Output the [x, y] coordinate of the center of the cell containing the given text.  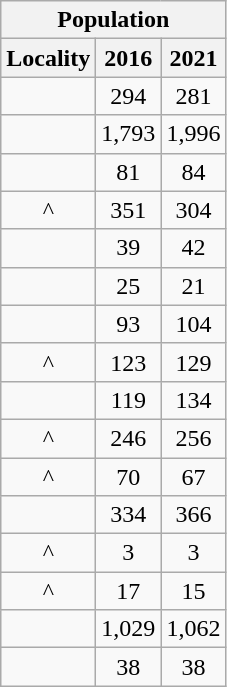
1,029 [128, 629]
129 [194, 362]
70 [128, 477]
351 [128, 210]
2016 [128, 58]
123 [128, 362]
2021 [194, 58]
84 [194, 172]
256 [194, 438]
294 [128, 96]
281 [194, 96]
134 [194, 400]
1,062 [194, 629]
39 [128, 248]
246 [128, 438]
304 [194, 210]
334 [128, 515]
17 [128, 591]
67 [194, 477]
81 [128, 172]
21 [194, 286]
93 [128, 324]
1,996 [194, 134]
Locality [48, 58]
366 [194, 515]
42 [194, 248]
25 [128, 286]
119 [128, 400]
1,793 [128, 134]
Population [114, 20]
104 [194, 324]
15 [194, 591]
